Capture the cell that displays the provided text and extract its [X, Y] central coordinate. 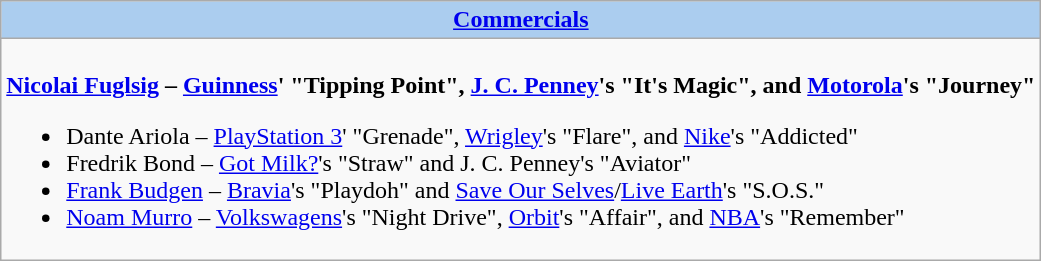
Commercials [521, 20]
